Provide the [X, Y] coordinate of the cell's center where the given text is located.  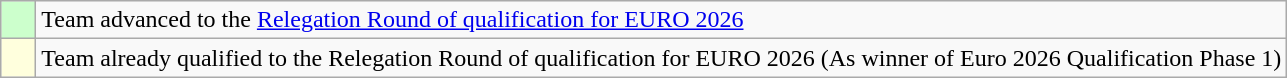
Team already qualified to the Relegation Round of qualification for EURO 2026 (As winner of Euro 2026 Qualification Phase 1) [662, 58]
Team advanced to the Relegation Round of qualification for EURO 2026 [662, 20]
